Determine the [X, Y] coordinate at the center of the cell enclosing the given text.  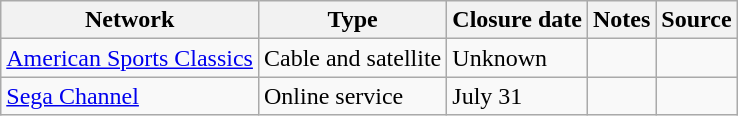
Closure date [518, 20]
Unknown [518, 58]
Cable and satellite [352, 58]
July 31 [518, 96]
Source [696, 20]
Type [352, 20]
Network [130, 20]
American Sports Classics [130, 58]
Online service [352, 96]
Sega Channel [130, 96]
Notes [621, 20]
